Detect which cell encompasses the target text, then output its (x, y) center coordinate. 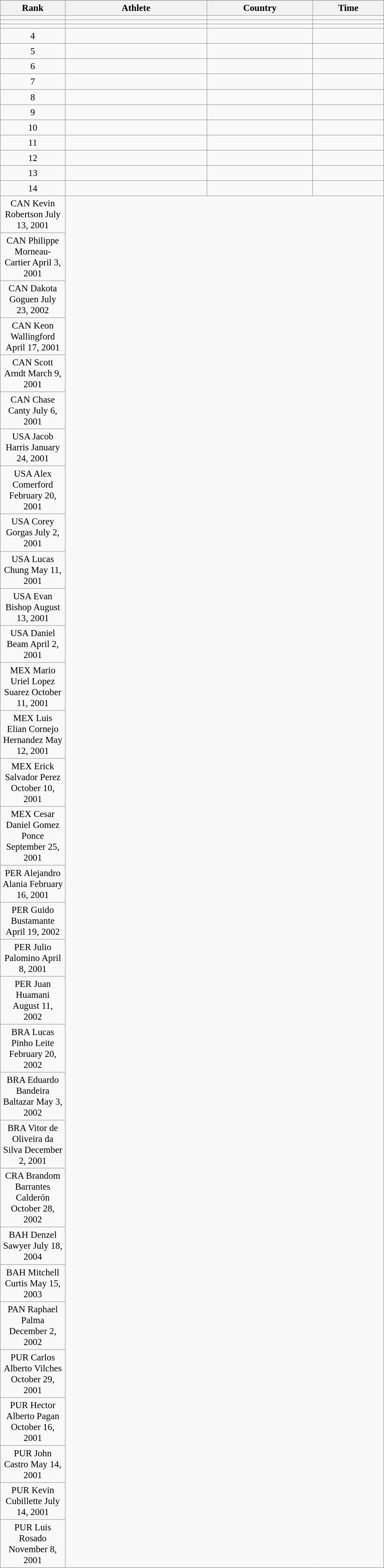
USA Evan Bishop August 13, 2001 (33, 607)
USA Corey Gorgas July 2, 2001 (33, 533)
PAN Raphael Palma December 2, 2002 (33, 1326)
PUR Luis Rosado November 8, 2001 (33, 1543)
CAN Scott Arndt March 9, 2001 (33, 373)
PER Guido Bustamante April 19, 2002 (33, 921)
PUR Carlos Alberto Vilches October 29, 2001 (33, 1373)
14 (33, 188)
Rank (33, 8)
13 (33, 173)
10 (33, 127)
Time (348, 8)
CAN Philippe Morneau-Cartier April 3, 2001 (33, 257)
MEX Luis Elian Cornejo Hernandez May 12, 2001 (33, 735)
5 (33, 51)
MEX Erick Salvador Perez October 10, 2001 (33, 783)
7 (33, 82)
PER Alejandro Alania February 16, 2001 (33, 884)
BRA Lucas Pinho Leite February 20, 2002 (33, 1049)
9 (33, 112)
11 (33, 142)
Athlete (136, 8)
BRA Vitor de Oliveira da Silva December 2, 2001 (33, 1144)
12 (33, 158)
6 (33, 67)
PER Julio Palomino April 8, 2001 (33, 958)
CAN Chase Canty July 6, 2001 (33, 411)
BAH Mitchell Curtis May 15, 2003 (33, 1283)
MEX Cesar Daniel Gomez Ponce September 25, 2001 (33, 836)
CAN Dakota Goguen July 23, 2002 (33, 299)
PUR Kevin Cubillette July 14, 2001 (33, 1501)
PUR Hector Alberto Pagan October 16, 2001 (33, 1421)
CAN Kevin Robertson July 13, 2001 (33, 214)
CAN Keon Wallingford April 17, 2001 (33, 337)
PER Juan Huamani August 11, 2002 (33, 1000)
USA Lucas Chung May 11, 2001 (33, 570)
4 (33, 36)
BAH Denzel Sawyer July 18, 2004 (33, 1246)
USA Alex Comerford February 20, 2001 (33, 490)
8 (33, 97)
MEX Mario Uriel Lopez Suarez October 11, 2001 (33, 686)
USA Jacob Harris January 24, 2001 (33, 448)
PUR John Castro May 14, 2001 (33, 1464)
BRA Eduardo Bandeira Baltazar May 3, 2002 (33, 1097)
Country (260, 8)
USA Daniel Beam April 2, 2001 (33, 644)
CRA Brandom Barrantes Calderón October 28, 2002 (33, 1198)
